Locate the cell with the specified text and output its (x, y) center coordinate. 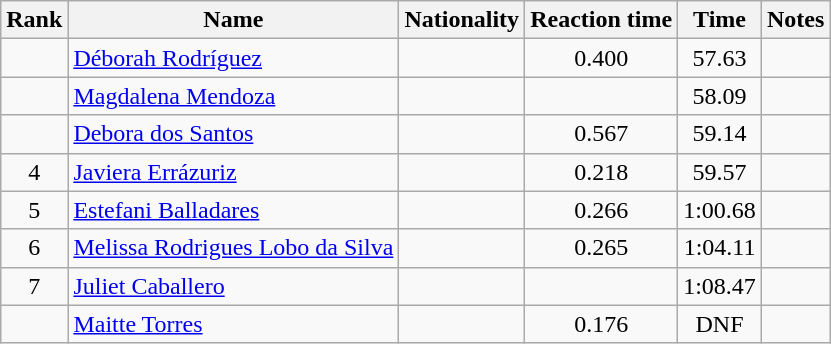
58.09 (720, 96)
1:08.47 (720, 286)
0.176 (602, 324)
Reaction time (602, 20)
Rank (34, 20)
0.567 (602, 134)
1:04.11 (720, 248)
Nationality (462, 20)
Name (234, 20)
Juliet Caballero (234, 286)
57.63 (720, 58)
Magdalena Mendoza (234, 96)
Maitte Torres (234, 324)
0.266 (602, 210)
Melissa Rodrigues Lobo da Silva (234, 248)
59.14 (720, 134)
0.218 (602, 172)
Déborah Rodríguez (234, 58)
DNF (720, 324)
Javiera Errázuriz (234, 172)
1:00.68 (720, 210)
5 (34, 210)
Time (720, 20)
4 (34, 172)
Notes (795, 20)
6 (34, 248)
59.57 (720, 172)
Debora dos Santos (234, 134)
7 (34, 286)
0.265 (602, 248)
Estefani Balladares (234, 210)
0.400 (602, 58)
